Extract the [X, Y] coordinate from the center of the cell holding the provided text.  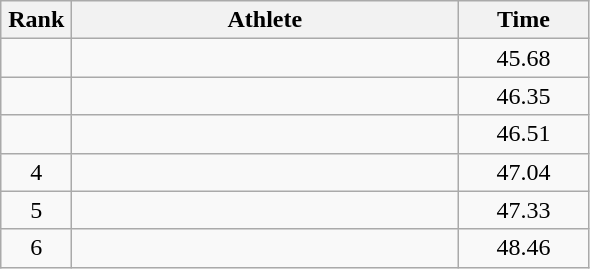
46.51 [524, 134]
45.68 [524, 58]
46.35 [524, 96]
47.33 [524, 210]
5 [36, 210]
48.46 [524, 248]
4 [36, 172]
Time [524, 20]
47.04 [524, 172]
Athlete [265, 20]
6 [36, 248]
Rank [36, 20]
